Determine the (x, y) coordinate at the center of the cell enclosing the given text.  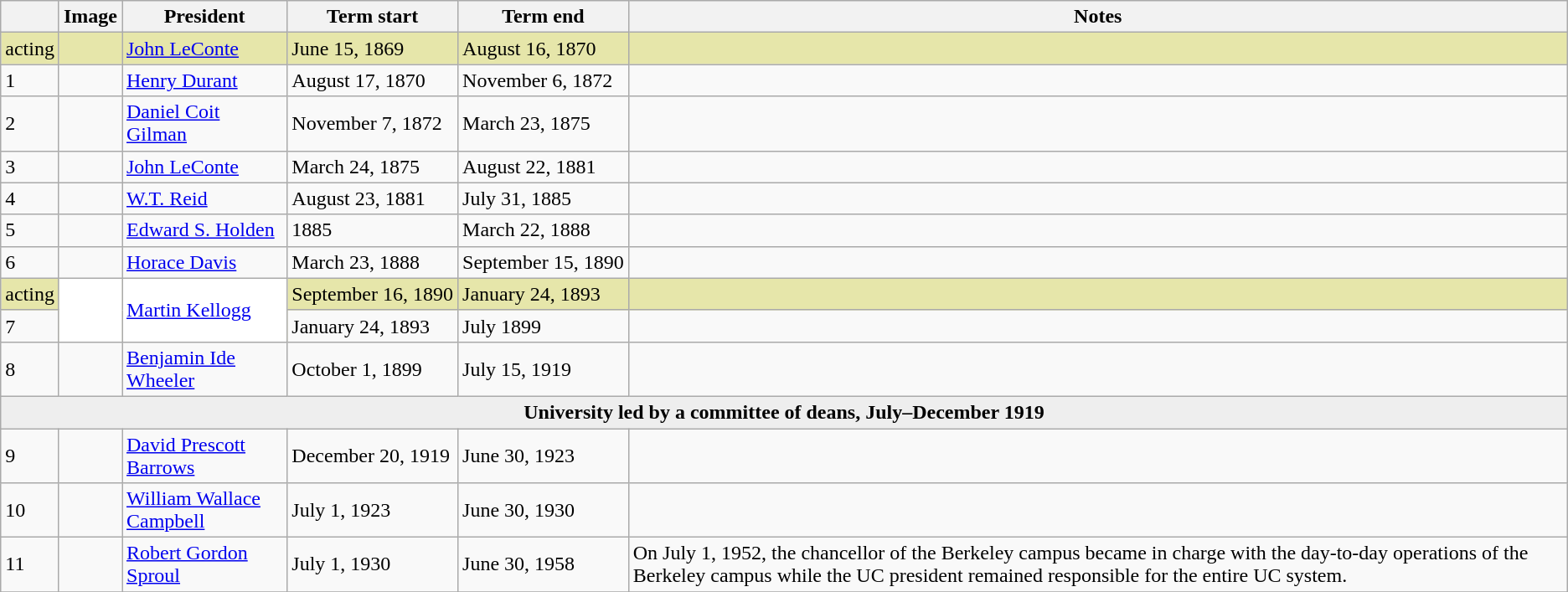
1 (30, 80)
Term end (544, 17)
Robert Gordon Sproul (204, 564)
March 23, 1875 (544, 124)
8 (30, 368)
David Prescott Barrows (204, 456)
10 (30, 511)
Daniel Coit Gilman (204, 124)
Edward S. Holden (204, 230)
June 15, 1869 (373, 49)
March 24, 1875 (373, 167)
Horace Davis (204, 262)
Term start (373, 17)
4 (30, 198)
1885 (373, 230)
July 15, 1919 (544, 368)
June 30, 1930 (544, 511)
November 7, 1872 (373, 124)
University led by a committee of deans, July–December 1919 (784, 412)
December 20, 1919 (373, 456)
August 17, 1870 (373, 80)
September 16, 1890 (373, 294)
6 (30, 262)
Benjamin Ide Wheeler (204, 368)
3 (30, 167)
Notes (1097, 17)
W.T. Reid (204, 198)
7 (30, 326)
9 (30, 456)
September 15, 1890 (544, 262)
August 16, 1870 (544, 49)
President (204, 17)
August 23, 1881 (373, 198)
2 (30, 124)
Image (90, 17)
June 30, 1923 (544, 456)
March 23, 1888 (373, 262)
July 31, 1885 (544, 198)
July 1899 (544, 326)
August 22, 1881 (544, 167)
William Wallace Campbell (204, 511)
11 (30, 564)
Martin Kellogg (204, 310)
July 1, 1930 (373, 564)
June 30, 1958 (544, 564)
November 6, 1872 (544, 80)
October 1, 1899 (373, 368)
5 (30, 230)
Henry Durant (204, 80)
July 1, 1923 (373, 511)
March 22, 1888 (544, 230)
